Capture the cell that displays the provided text and extract its (x, y) central coordinate. 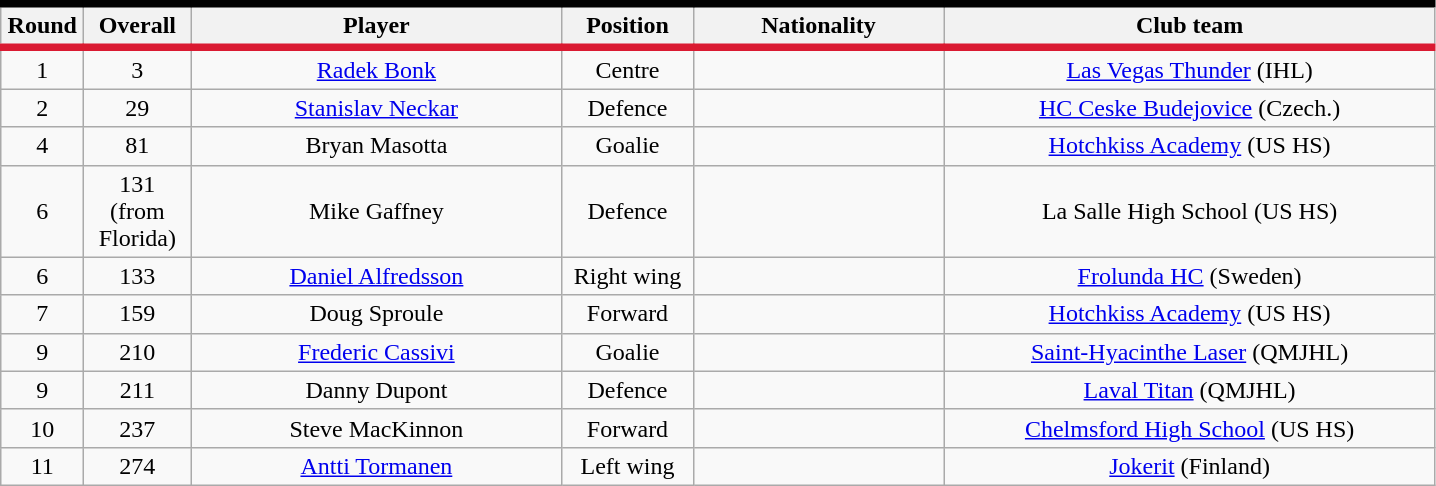
Saint-Hyacinthe Laser (QMJHL) (1190, 352)
133 (138, 276)
2 (42, 108)
Nationality (818, 26)
210 (138, 352)
7 (42, 314)
Daniel Alfredsson (376, 276)
Mike Gaffney (376, 211)
274 (138, 466)
Chelmsford High School (US HS) (1190, 428)
Overall (138, 26)
Right wing (628, 276)
HC Ceske Budejovice (Czech.) (1190, 108)
Left wing (628, 466)
Antti Tormanen (376, 466)
Frederic Cassivi (376, 352)
Position (628, 26)
11 (42, 466)
Club team (1190, 26)
Las Vegas Thunder (IHL) (1190, 68)
Danny Dupont (376, 390)
Centre (628, 68)
Steve MacKinnon (376, 428)
Stanislav Neckar (376, 108)
237 (138, 428)
La Salle High School (US HS) (1190, 211)
Bryan Masotta (376, 146)
131(from Florida) (138, 211)
Radek Bonk (376, 68)
159 (138, 314)
10 (42, 428)
Round (42, 26)
4 (42, 146)
Frolunda HC (Sweden) (1190, 276)
Jokerit (Finland) (1190, 466)
1 (42, 68)
29 (138, 108)
Doug Sproule (376, 314)
81 (138, 146)
Laval Titan (QMJHL) (1190, 390)
211 (138, 390)
Player (376, 26)
3 (138, 68)
